Provide the (x, y) coordinate of the cell's center where the given text is located.  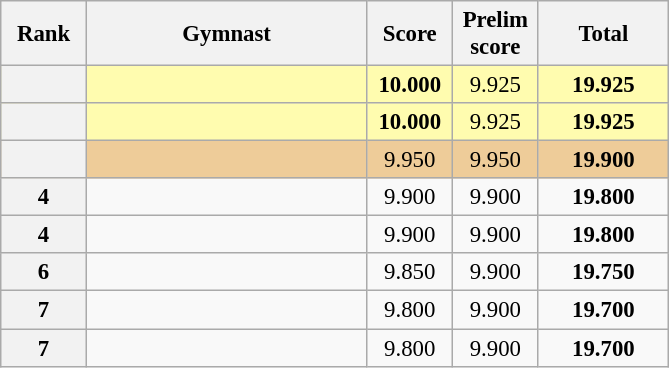
Prelim score (496, 34)
Score (410, 34)
19.900 (604, 160)
9.850 (410, 273)
Rank (44, 34)
Total (604, 34)
6 (44, 273)
Gymnast (226, 34)
19.750 (604, 273)
